Provide the [X, Y] coordinate of the cell's center where the given text is located.  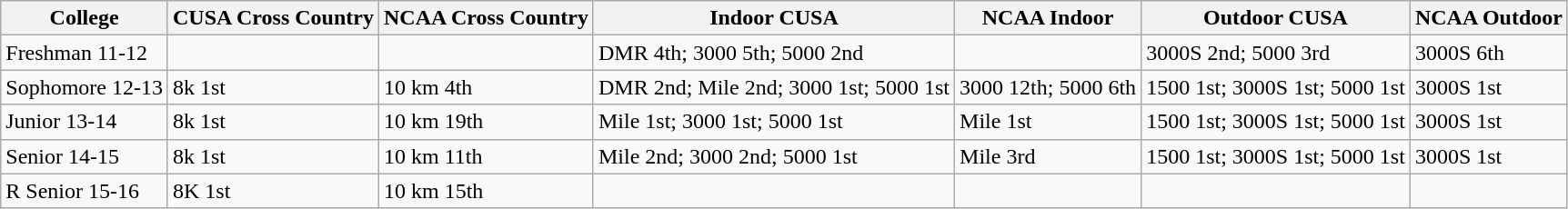
10 km 19th [486, 122]
3000 12th; 5000 6th [1048, 87]
Indoor CUSA [773, 18]
Mile 1st; 3000 1st; 5000 1st [773, 122]
Mile 2nd; 3000 2nd; 5000 1st [773, 156]
DMR 4th; 3000 5th; 5000 2nd [773, 53]
Mile 1st [1048, 122]
NCAA Indoor [1048, 18]
Outdoor CUSA [1276, 18]
10 km 11th [486, 156]
NCAA Cross Country [486, 18]
College [85, 18]
10 km 4th [486, 87]
Mile 3rd [1048, 156]
10 km 15th [486, 191]
Sophomore 12-13 [85, 87]
DMR 2nd; Mile 2nd; 3000 1st; 5000 1st [773, 87]
CUSA Cross Country [273, 18]
Freshman 11-12 [85, 53]
8K 1st [273, 191]
3000S 2nd; 5000 3rd [1276, 53]
R Senior 15-16 [85, 191]
Senior 14-15 [85, 156]
NCAA Outdoor [1488, 18]
Junior 13-14 [85, 122]
3000S 6th [1488, 53]
